Detect which cell encompasses the target text, then output its (X, Y) center coordinate. 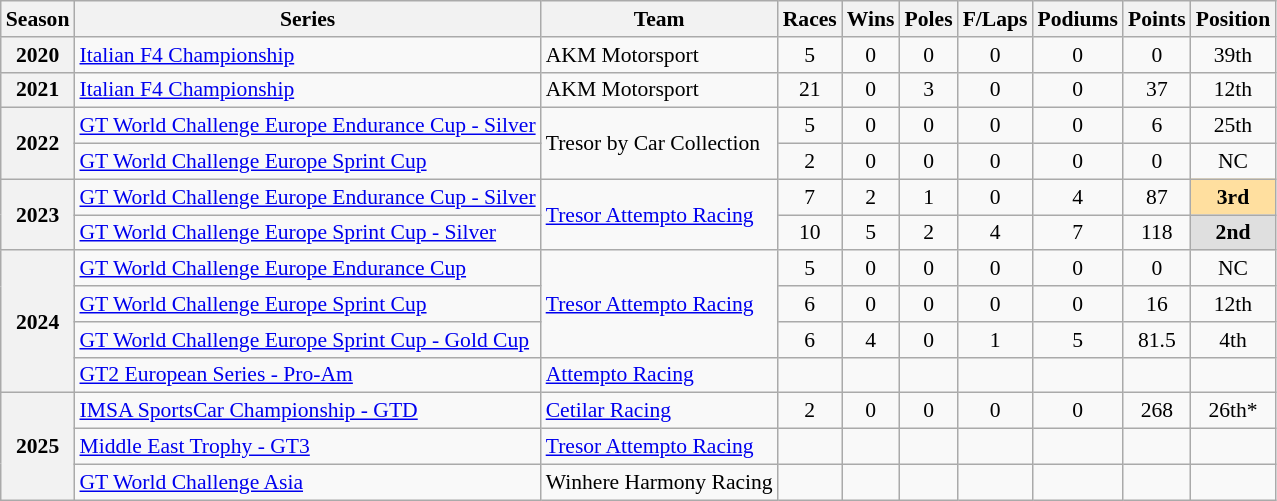
4th (1233, 340)
118 (1157, 233)
37 (1157, 90)
GT World Challenge Europe Endurance Cup (307, 269)
GT World Challenge Europe Sprint Cup - Gold Cup (307, 340)
Team (660, 19)
25th (1233, 126)
2nd (1233, 233)
21 (810, 90)
39th (1233, 55)
87 (1157, 197)
GT World Challenge Europe Sprint Cup - Silver (307, 233)
10 (810, 233)
Attempto Racing (660, 375)
2024 (38, 322)
2023 (38, 214)
2025 (38, 446)
Season (38, 19)
81.5 (1157, 340)
F/Laps (996, 19)
Podiums (1078, 19)
3rd (1233, 197)
Poles (929, 19)
268 (1157, 411)
GT World Challenge Asia (307, 482)
2020 (38, 55)
Position (1233, 19)
3 (929, 90)
Series (307, 19)
IMSA SportsCar Championship - GTD (307, 411)
Cetilar Racing (660, 411)
2021 (38, 90)
26th* (1233, 411)
2022 (38, 144)
Points (1157, 19)
Tresor by Car Collection (660, 144)
16 (1157, 304)
Wins (871, 19)
Races (810, 19)
Winhere Harmony Racing (660, 482)
Middle East Trophy - GT3 (307, 447)
GT2 European Series - Pro-Am (307, 375)
